Detect which cell encompasses the target text, then output its (x, y) center coordinate. 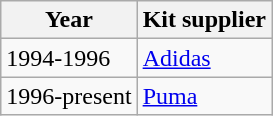
Adidas (204, 58)
1996-present (69, 96)
Puma (204, 96)
Year (69, 20)
Kit supplier (204, 20)
1994-1996 (69, 58)
